Identify which cell holds the provided text, then report its (x, y) central coordinate. 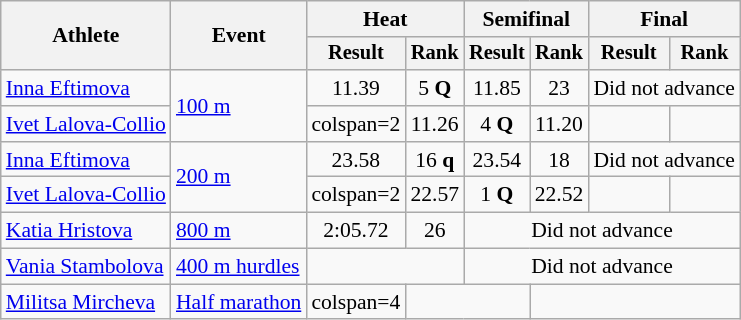
Militsa Mircheva (86, 302)
23.54 (497, 160)
23 (560, 88)
Final (664, 19)
11.26 (434, 124)
22.57 (434, 195)
100 m (238, 106)
400 m hurdles (238, 267)
2:05.72 (356, 231)
800 m (238, 231)
11.85 (497, 88)
Half marathon (238, 302)
Athlete (86, 36)
200 m (238, 178)
Katia Hristova (86, 231)
Heat (385, 19)
colspan=4 (356, 302)
Semifinal (526, 19)
4 Q (497, 124)
23.58 (356, 160)
5 Q (434, 88)
16 q (434, 160)
22.52 (560, 195)
18 (560, 160)
Event (238, 36)
11.20 (560, 124)
26 (434, 231)
Vania Stambolova (86, 267)
11.39 (356, 88)
1 Q (497, 195)
